Find where the given text appears and provide that cell's center as (x, y) coordinate. 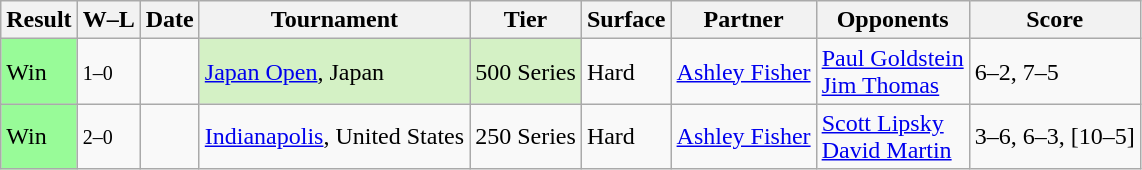
W–L (108, 20)
Result (39, 20)
500 Series (526, 72)
1–0 (108, 72)
250 Series (526, 136)
Partner (744, 20)
6–2, 7–5 (1054, 72)
2–0 (108, 136)
Scott Lipsky David Martin (892, 136)
Tournament (334, 20)
Paul Goldstein Jim Thomas (892, 72)
Opponents (892, 20)
Japan Open, Japan (334, 72)
Date (170, 20)
Surface (626, 20)
Score (1054, 20)
Indianapolis, United States (334, 136)
3–6, 6–3, [10–5] (1054, 136)
Tier (526, 20)
